Identify which cell holds the provided text, then report its [X, Y] central coordinate. 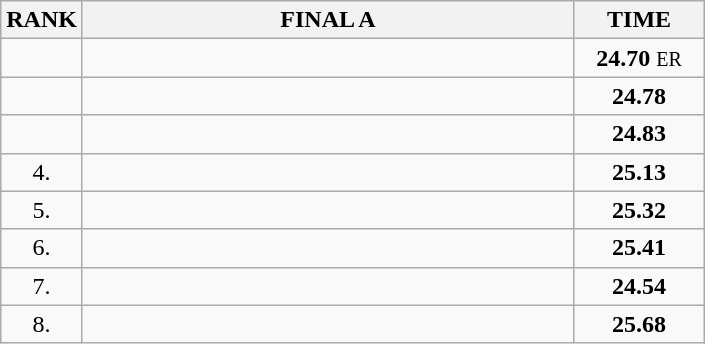
FINAL A [328, 20]
4. [42, 172]
25.32 [640, 210]
25.41 [640, 248]
8. [42, 324]
TIME [640, 20]
24.78 [640, 96]
RANK [42, 20]
25.13 [640, 172]
24.54 [640, 286]
6. [42, 248]
24.70 ER [640, 58]
5. [42, 210]
25.68 [640, 324]
7. [42, 286]
24.83 [640, 134]
